From the cell containing the given text, extract its center point as [X, Y] coordinate. 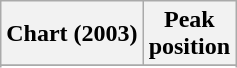
Chart (2003) [72, 34]
Peakposition [189, 34]
